Pinpoint the cell where the given text exists, returning its [x, y] midpoint coordinate. 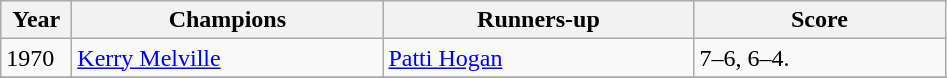
1970 [36, 58]
Kerry Melville [228, 58]
Runners-up [538, 20]
Patti Hogan [538, 58]
Year [36, 20]
7–6, 6–4. [820, 58]
Score [820, 20]
Champions [228, 20]
